Search for the cell housing the specified text and yield its (X, Y) center coordinate. 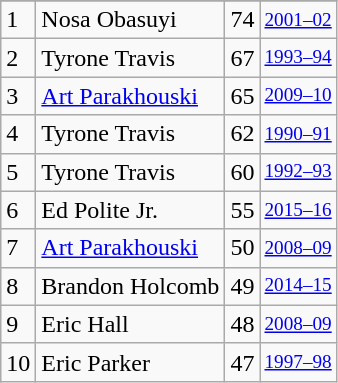
60 (242, 172)
49 (242, 286)
1997–98 (298, 362)
Brandon Holcomb (130, 286)
Eric Hall (130, 324)
3 (18, 96)
7 (18, 248)
Ed Polite Jr. (130, 210)
Eric Parker (130, 362)
4 (18, 134)
1993–94 (298, 58)
55 (242, 210)
50 (242, 248)
2009–10 (298, 96)
9 (18, 324)
1990–91 (298, 134)
Nosa Obasuyi (130, 20)
5 (18, 172)
2 (18, 58)
74 (242, 20)
62 (242, 134)
6 (18, 210)
2001–02 (298, 20)
2014–15 (298, 286)
48 (242, 324)
47 (242, 362)
65 (242, 96)
67 (242, 58)
2015–16 (298, 210)
10 (18, 362)
1992–93 (298, 172)
1 (18, 20)
8 (18, 286)
